Search for the cell housing the specified text and yield its (x, y) center coordinate. 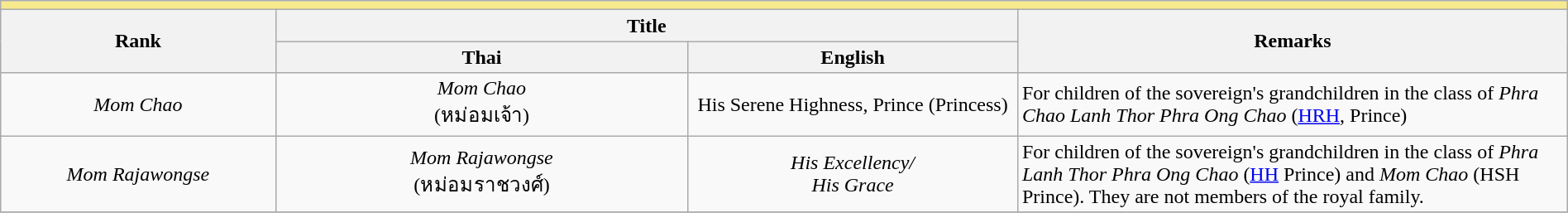
Thai (481, 57)
For children of the sovereign's grandchildren in the class of Phra Chao Lanh Thor Phra Ong Chao (HRH, Prince) (1292, 104)
His Serene Highness, Prince (Princess) (853, 104)
His Excellency/His Grace (853, 174)
Remarks (1292, 41)
Rank (138, 41)
Mom Chao (หม่อมเจ้า) (481, 104)
Mom Rajawongse (หม่อมราชวงศ์) (481, 174)
English (853, 57)
Title (647, 26)
Mom Rajawongse (138, 174)
Mom Chao (138, 104)
